Scan for the cell matching the given text and deliver its [x, y] coordinate at center. 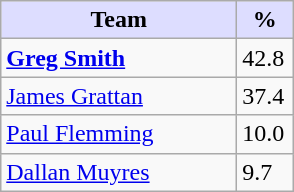
37.4 [265, 96]
James Grattan [119, 96]
9.7 [265, 172]
Paul Flemming [119, 134]
Dallan Muyres [119, 172]
Greg Smith [119, 58]
42.8 [265, 58]
% [265, 20]
10.0 [265, 134]
Team [119, 20]
